Return [x, y] of the center of cell containing provided text 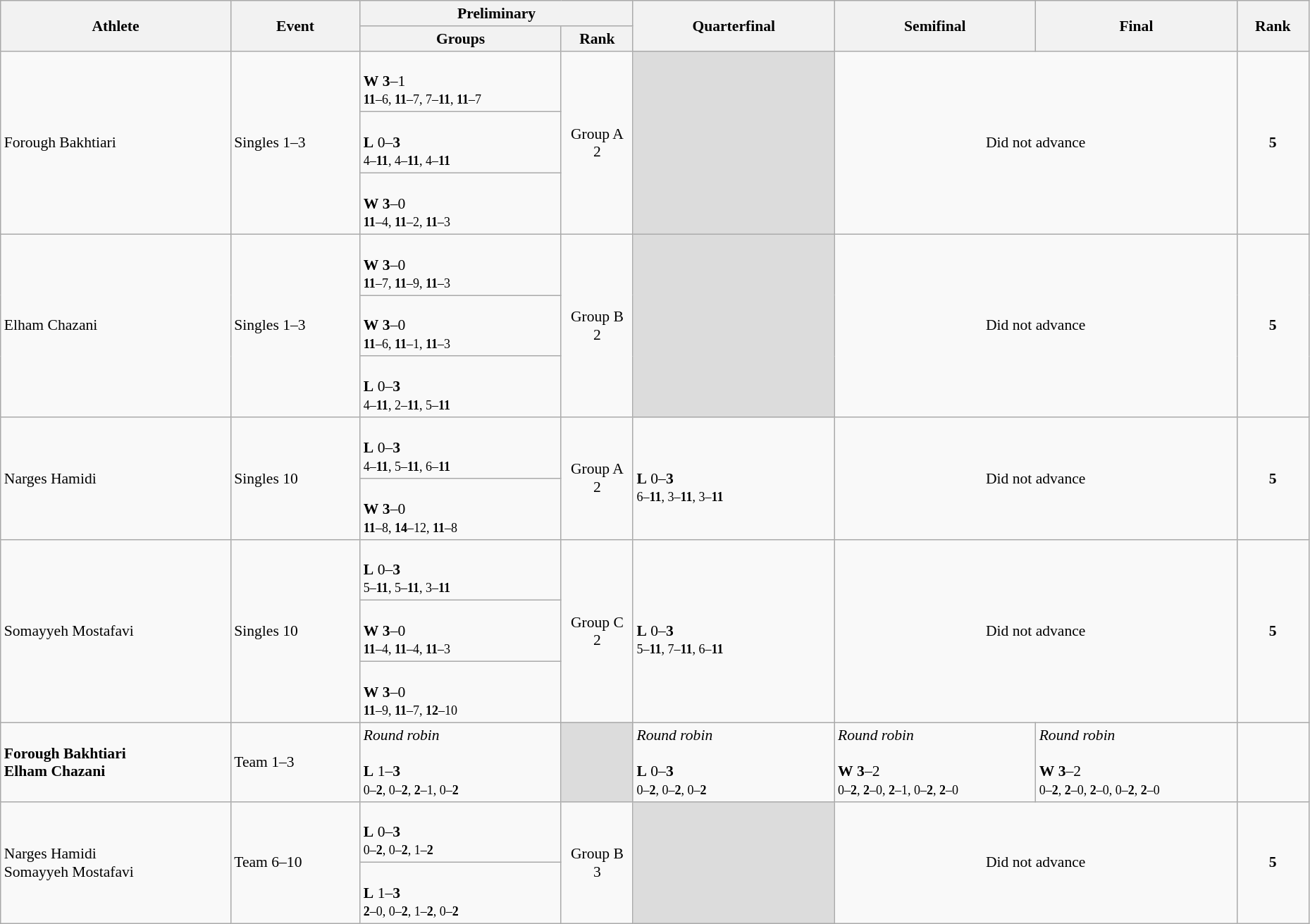
Round robinL 1–30–2, 0–2, 2–1, 0–2 [461, 762]
L 0–30–2, 0–2, 1–2 [461, 832]
W 3–011–4, 11–4, 11–3 [461, 632]
W 3–011–4, 11–2, 11–3 [461, 204]
Groups [461, 39]
Preliminary [497, 13]
L 0–35–11, 5–11, 3–11 [461, 569]
Forough BakhtiariElham Chazani [116, 762]
Narges HamidiSomayyeh Mostafavi [116, 863]
Quarterfinal [734, 25]
Group B3 [597, 863]
Team 6–10 [295, 863]
W 3–011–7, 11–9, 11–3 [461, 265]
W 3–011–8, 14–12, 11–8 [461, 509]
Elham Chazani [116, 326]
L 0–34–11, 2–11, 5–11 [461, 388]
W 3–011–9, 11–7, 12–10 [461, 692]
Round robinW 3–20–2, 2–0, 2–1, 0–2, 2–0 [935, 762]
Round robinL 0–30–2, 0–2, 0–2 [734, 762]
Narges Hamidi [116, 478]
Forough Bakhtiari [116, 142]
L 1–32–0, 0–2, 1–2, 0–2 [461, 894]
Team 1–3 [295, 762]
Group B2 [597, 326]
Final [1137, 25]
L 0–36–11, 3–11, 3–11 [734, 478]
W 3–111–6, 11–7, 7–11, 11–7 [461, 82]
Group C2 [597, 631]
W 3–011–6, 11–1, 11–3 [461, 326]
Semifinal [935, 25]
L 0–34–11, 4–11, 4–11 [461, 142]
L 0–34–11, 5–11, 6–11 [461, 448]
L 0–35–11, 7–11, 6–11 [734, 631]
Event [295, 25]
Round robinW 3–20–2, 2–0, 2–0, 0–2, 2–0 [1137, 762]
Athlete [116, 25]
Somayyeh Mostafavi [116, 631]
